Extract the (x, y) coordinate from the center of the cell holding the provided text.  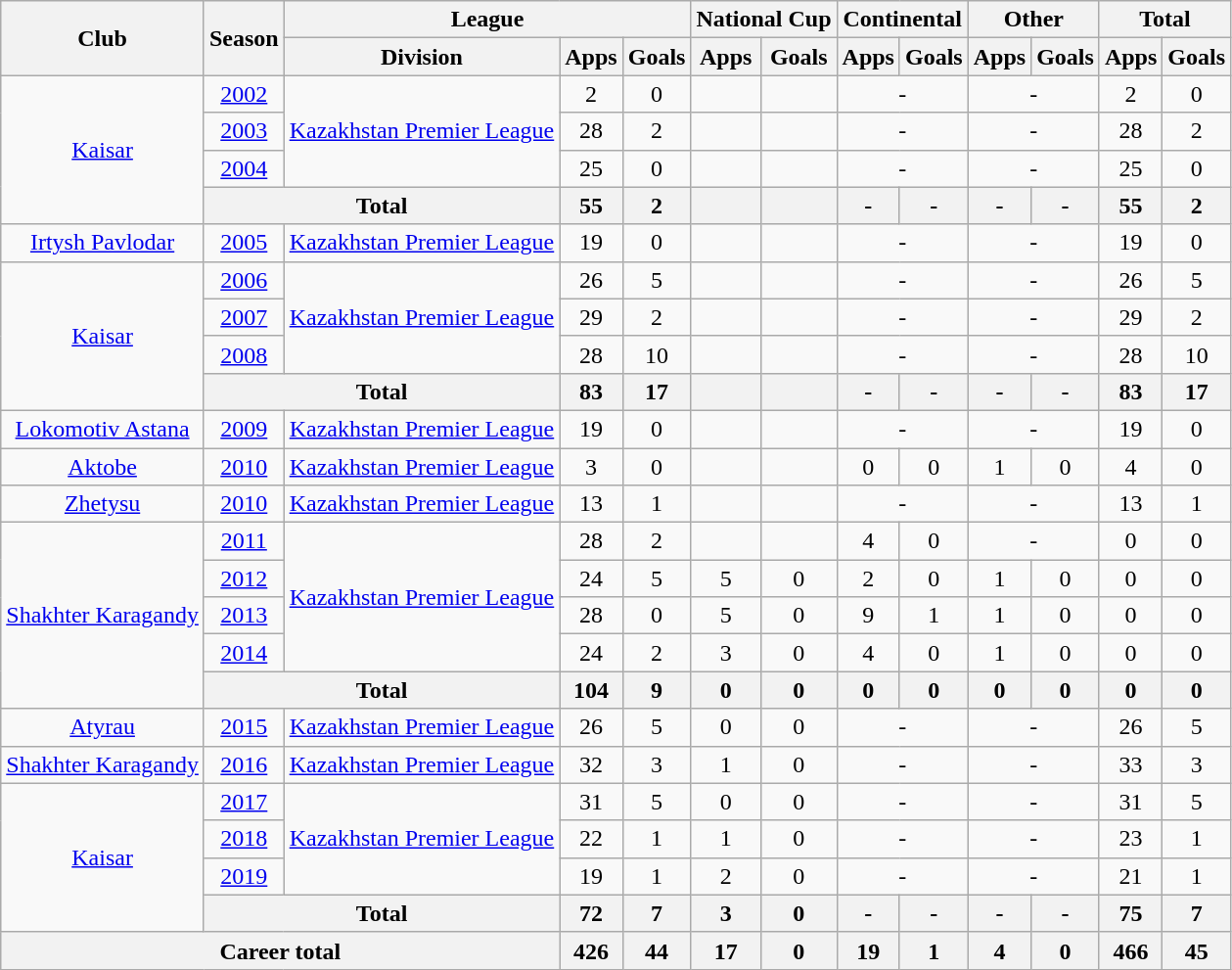
2012 (244, 578)
32 (591, 764)
33 (1130, 764)
Zhetysu (103, 504)
2014 (244, 653)
League (487, 20)
Atyrau (103, 727)
2018 (244, 839)
2015 (244, 727)
Continental (902, 20)
Career total (280, 950)
Club (103, 38)
Other (1033, 20)
2019 (244, 876)
2006 (244, 280)
466 (1130, 950)
426 (591, 950)
Aktobe (103, 467)
23 (1130, 839)
2002 (244, 94)
2005 (244, 243)
2016 (244, 764)
2003 (244, 131)
44 (657, 950)
45 (1197, 950)
2011 (244, 541)
2007 (244, 317)
72 (591, 913)
21 (1130, 876)
104 (591, 690)
Lokomotiv Astana (103, 429)
National Cup (763, 20)
2017 (244, 802)
22 (591, 839)
2008 (244, 354)
2004 (244, 168)
Season (244, 38)
Irtysh Pavlodar (103, 243)
2009 (244, 429)
Division (422, 57)
75 (1130, 913)
2013 (244, 616)
